Determine the (x, y) coordinate at the center of the cell enclosing the given text.  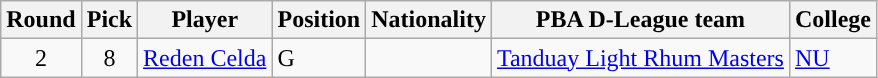
Round (41, 20)
Reden Celda (205, 58)
2 (41, 58)
Player (205, 20)
Position (319, 20)
Pick (109, 20)
NU (832, 58)
Nationality (429, 20)
G (319, 58)
Tanduay Light Rhum Masters (640, 58)
College (832, 20)
PBA D-League team (640, 20)
8 (109, 58)
